For the text-containing cell, return its midpoint in (X, Y) coordinate format. 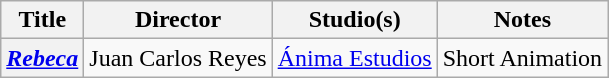
Ánima Estudios (354, 58)
Rebeca (42, 58)
Notes (522, 20)
Title (42, 20)
Director (178, 20)
Short Animation (522, 58)
Juan Carlos Reyes (178, 58)
Studio(s) (354, 20)
